Scan for the cell matching the given text and deliver its (x, y) coordinate at center. 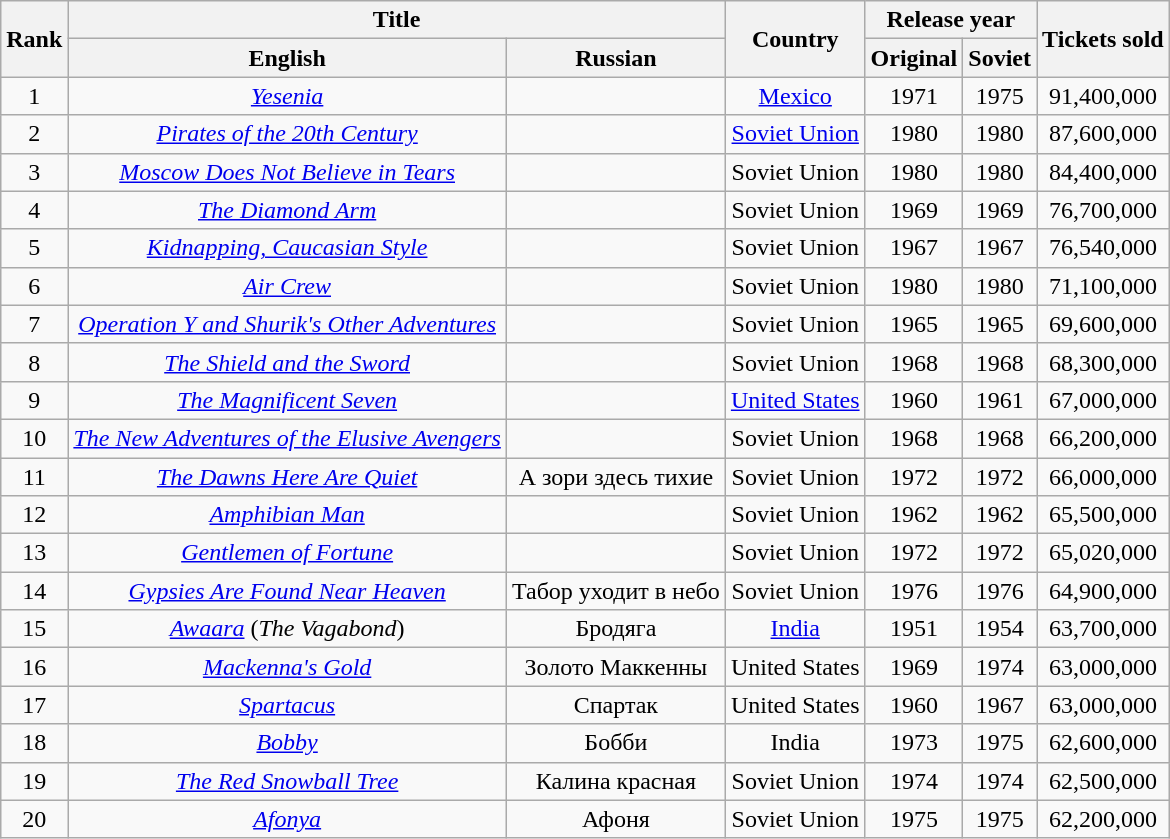
1971 (914, 96)
9 (34, 400)
The Dawns Here Are Quiet (288, 477)
Awaara (The Vagabond) (288, 629)
66,000,000 (1104, 477)
5 (34, 248)
76,540,000 (1104, 248)
91,400,000 (1104, 96)
18 (34, 743)
84,400,000 (1104, 172)
62,600,000 (1104, 743)
Gentlemen of Fortune (288, 553)
Soviet (1000, 58)
8 (34, 362)
17 (34, 705)
Афоня (616, 819)
Operation Y and Shurik's Other Adventures (288, 324)
Country (795, 39)
4 (34, 210)
Mackenna's Gold (288, 667)
87,600,000 (1104, 134)
62,200,000 (1104, 819)
3 (34, 172)
1961 (1000, 400)
The Red Snowball Tree (288, 781)
1951 (914, 629)
10 (34, 438)
Rank (34, 39)
The Magnificent Seven (288, 400)
62,500,000 (1104, 781)
The Diamond Arm (288, 210)
Золото Маккенны (616, 667)
1973 (914, 743)
13 (34, 553)
Бродяга (616, 629)
1 (34, 96)
Moscow Does Not Believe in Tears (288, 172)
2 (34, 134)
19 (34, 781)
Russian (616, 58)
63,700,000 (1104, 629)
Бобби (616, 743)
Pirates of the 20th Century (288, 134)
69,600,000 (1104, 324)
English (288, 58)
Afonya (288, 819)
Калина красная (616, 781)
Release year (950, 20)
64,900,000 (1104, 591)
14 (34, 591)
67,000,000 (1104, 400)
Tickets sold (1104, 39)
20 (34, 819)
15 (34, 629)
66,200,000 (1104, 438)
68,300,000 (1104, 362)
Спартак (616, 705)
Title (397, 20)
Amphibian Man (288, 515)
11 (34, 477)
Табор уходит в небо (616, 591)
1954 (1000, 629)
Bobby (288, 743)
Mexico (795, 96)
А зори здесь тихие (616, 477)
16 (34, 667)
65,020,000 (1104, 553)
65,500,000 (1104, 515)
6 (34, 286)
The Shield and the Sword (288, 362)
Air Crew (288, 286)
12 (34, 515)
76,700,000 (1104, 210)
71,100,000 (1104, 286)
Kidnapping, Caucasian Style (288, 248)
Original (914, 58)
The New Adventures of the Elusive Avengers (288, 438)
Gypsies Are Found Near Heaven (288, 591)
7 (34, 324)
Spartacus (288, 705)
Yesenia (288, 96)
